Detect which cell encompasses the target text, then output its (x, y) center coordinate. 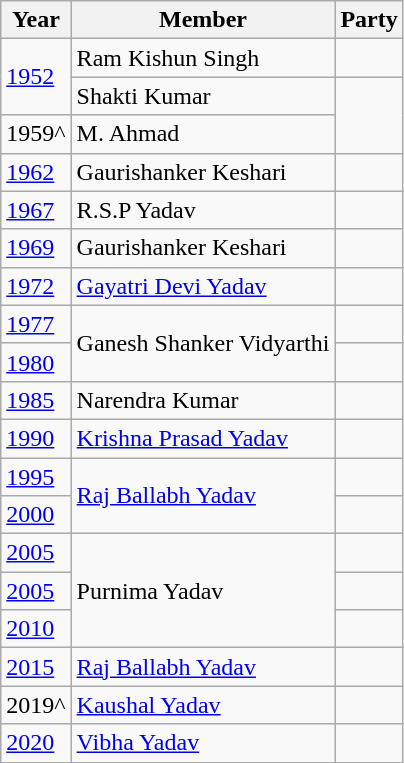
1969 (36, 248)
M. Ahmad (203, 134)
2015 (36, 667)
1972 (36, 286)
1995 (36, 477)
Year (36, 20)
1959^ (36, 134)
1962 (36, 172)
Krishna Prasad Yadav (203, 438)
Narendra Kumar (203, 400)
2019^ (36, 705)
Member (203, 20)
1990 (36, 438)
1980 (36, 362)
Shakti Kumar (203, 96)
Ganesh Shanker Vidyarthi (203, 343)
R.S.P Yadav (203, 210)
Kaushal Yadav (203, 705)
2010 (36, 629)
1985 (36, 400)
Ram Kishun Singh (203, 58)
1977 (36, 324)
Gayatri Devi Yadav (203, 286)
Party (369, 20)
2000 (36, 515)
Purnima Yadav (203, 591)
Vibha Yadav (203, 743)
2020 (36, 743)
1967 (36, 210)
1952 (36, 77)
